Output the [x, y] coordinate of the center of the cell containing the given text.  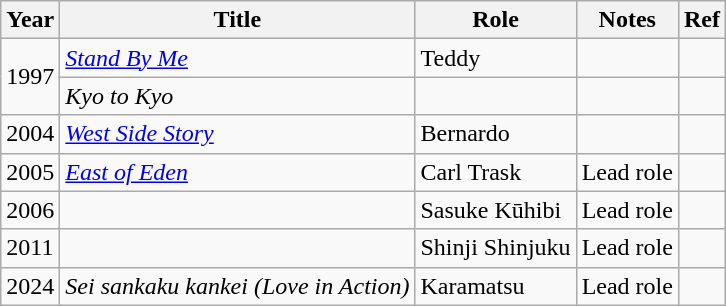
Role [496, 20]
Notes [627, 20]
Teddy [496, 58]
Kyo to Kyo [238, 96]
2006 [30, 210]
East of Eden [238, 172]
1997 [30, 77]
Karamatsu [496, 286]
Carl Trask [496, 172]
Stand By Me [238, 58]
2011 [30, 248]
Sasuke Kūhibi [496, 210]
Bernardo [496, 134]
West Side Story [238, 134]
Year [30, 20]
Shinji Shinjuku [496, 248]
Ref [702, 20]
2004 [30, 134]
2005 [30, 172]
Sei sankaku kankei (Love in Action) [238, 286]
2024 [30, 286]
Title [238, 20]
